Return (X, Y) of the center of cell containing provided text 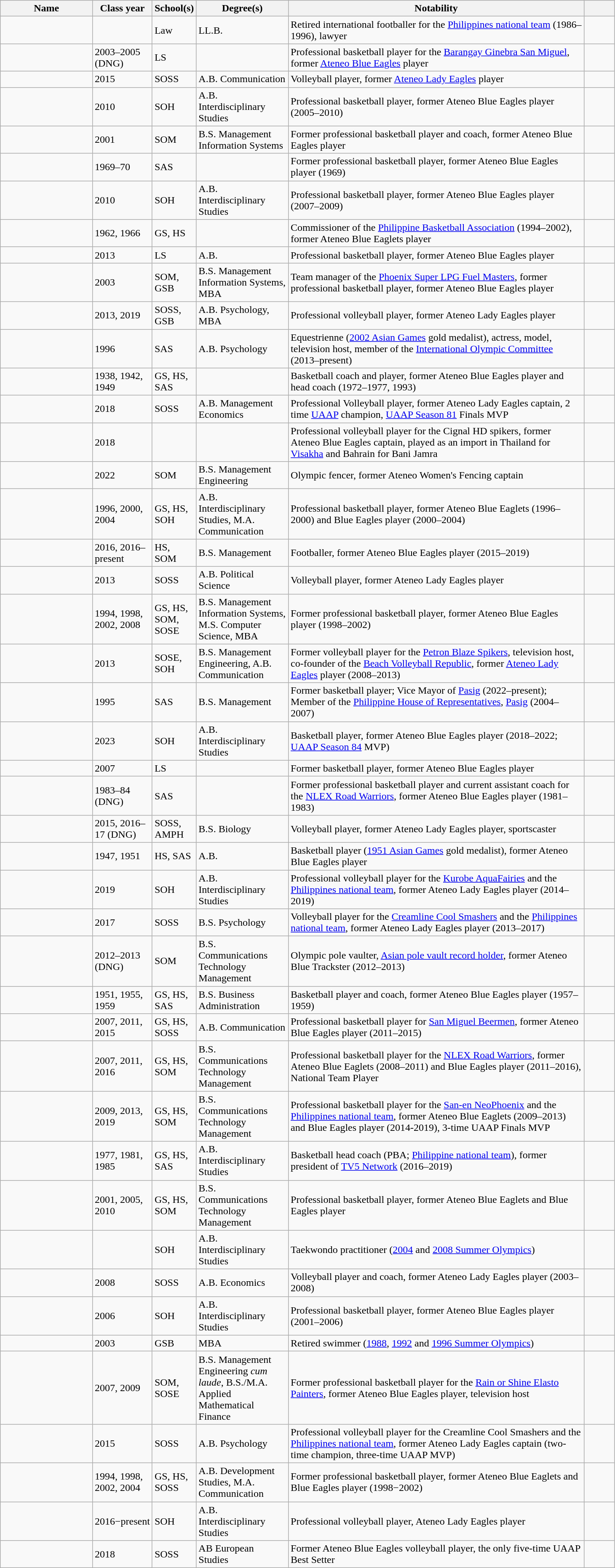
1951, 1955, 1959 (122, 1000)
2001 (122, 140)
Former Ateneo Blue Eagles volleyball player, the only five-time UAAP Best Setter (436, 1554)
Name (46, 8)
Professional basketball player, former Ateneo Blue Eagles player (2005–2010) (436, 107)
2023 (122, 741)
School(s) (174, 8)
1996, 2000, 2004 (122, 514)
MBA (243, 1343)
Olympic fencer, former Ateneo Women's Fencing captain (436, 475)
Retired international footballer for the Philippines national team (1986–1996), lawyer (436, 30)
Former basketball player; Vice Mayor of Pasig (2022–present); Member of the Philippine House of Representatives, Pasig (2004–2007) (436, 702)
Professional basketball player, former Ateneo Blue Eagles player (436, 255)
HS, SOM (174, 553)
Commissioner of the Philippine Basketball Association (1994–2002), former Ateneo Blue Eaglets player (436, 233)
Professional basketball player, former Ateneo Blue Eaglets (1996–2000) and Blue Eagles player (2000–2004) (436, 514)
1994, 1998, 2002, 2004 (122, 1482)
2015, 2016–17 (DNG) (122, 829)
Taekwondo practitioner (2004 and 2008 Summer Olympics) (436, 1250)
B.S. Biology (243, 829)
Retired swimmer (1988, 1992 and 1996 Summer Olympics) (436, 1343)
GS, HS (174, 233)
SOSS, AMPH (174, 829)
Degree(s) (243, 8)
Professional basketball player for San Miguel Beermen, former Ateneo Blue Eagles player (2011–2015) (436, 1028)
Former professional basketball player and current assistant coach for the NLEX Road Warriors, former Ateneo Blue Eagles player (1981–1983) (436, 796)
Law (174, 30)
2007 (122, 768)
2007, 2009 (122, 1387)
B.S. Management Engineering, A.B. Communication (243, 663)
2019 (122, 890)
Basketball head coach (PBA; Philippine national team), former president of TV5 Network (2016–2019) (436, 1161)
A.B. Economics (243, 1283)
1994, 1998, 2002, 2008 (122, 619)
Former professional basketball player for the Rain or Shine Elasto Painters, former Ateneo Blue Eagles player, television host (436, 1387)
Volleyball player and coach, former Ateneo Lady Eagles player (2003–2008) (436, 1283)
Notability (436, 8)
B.S. Management Information Systems, M.S. Computer Science, MBA (243, 619)
2001, 2005, 2010 (122, 1205)
2017 (122, 922)
Basketball player, former Ateneo Blue Eagles player (2018–2022; UAAP Season 84 MVP) (436, 741)
B.S. Business Administration (243, 1000)
GS, HS, SOM, SOSE (174, 619)
A.B. Development Studies, M.A. Communication (243, 1482)
Former professional basketball player, former Ateneo Blue Eaglets and Blue Eagles player (1998−2002) (436, 1482)
GS, HS, SOH (174, 514)
2022 (122, 475)
Basketball coach and player, former Ateneo Blue Eagles player and head coach (1972–1977, 1993) (436, 382)
Former professional basketball player, former Ateneo Blue Eagles player (1969) (436, 167)
2013, 2019 (122, 315)
SOSS, GSB (174, 315)
1969–70 (122, 167)
B.S. Management Information Systems, MBA (243, 282)
B.S. Management Information Systems (243, 140)
AB European Studies (243, 1554)
2007, 2011, 2015 (122, 1028)
Professional volleyball player for the Kurobe AquaFairies and the Philippines national team, former Ateneo Lady Eagles player (2014–2019) (436, 890)
HS, SAS (174, 856)
2007, 2011, 2016 (122, 1066)
A.B. Interdisciplinary Studies, M.A. Communication (243, 514)
Professional basketball player, former Ateneo Blue Eagles player (2007–2009) (436, 200)
1962, 1966 (122, 233)
Professional basketball player, former Ateneo Blue Eagles player (2001–2006) (436, 1316)
Olympic pole vaulter, Asian pole vault record holder, former Ateneo Blue Trackster (2012–2013) (436, 961)
Basketball player and coach, former Ateneo Blue Eagles player (1957–1959) (436, 1000)
GSB (174, 1343)
Former basketball player, former Ateneo Blue Eagles player (436, 768)
B.S. Management Engineering cum laude, B.S./M.A. Applied Mathematical Finance (243, 1387)
2003–2005 (DNG) (122, 57)
Professional volleyball player, Ateneo Lady Eagles player (436, 1521)
LL.B. (243, 30)
B.S. Management Engineering (243, 475)
2016, 2016–present (122, 553)
2016−present (122, 1521)
2009, 2013, 2019 (122, 1116)
2008 (122, 1283)
Professional Volleyball player, former Ateneo Lady Eagles captain, 2 time UAAP champion, UAAP Season 81 Finals MVP (436, 409)
1996 (122, 349)
1938, 1942, 1949 (122, 382)
Professional volleyball player, former Ateneo Lady Eagles player (436, 315)
Volleyball player for the Creamline Cool Smashers and the Philippines national team, former Ateneo Lady Eagles player (2013–2017) (436, 922)
Volleyball player, former Ateneo Lady Eagles player, sportscaster (436, 829)
1995 (122, 702)
Class year (122, 8)
Professional basketball player for the Barangay Ginebra San Miguel, former Ateneo Blue Eagles player (436, 57)
A.B. Psychology, MBA (243, 315)
2012–2013 (DNG) (122, 961)
SOM, SOSE (174, 1387)
Footballer, former Ateneo Blue Eagles player (2015–2019) (436, 553)
Equestrienne (2002 Asian Games gold medalist), actress, model, television host, member of the International Olympic Committee (2013–present) (436, 349)
Former professional basketball player and coach, former Ateneo Blue Eagles player (436, 140)
B.S. Psychology (243, 922)
Team manager of the Phoenix Super LPG Fuel Masters, former professional basketball player, former Ateneo Blue Eagles player (436, 282)
SOSE, SOH (174, 663)
SOM, GSB (174, 282)
Former professional basketball player, former Ateneo Blue Eagles player (1998–2002) (436, 619)
Basketball player (1951 Asian Games gold medalist), former Ateneo Blue Eagles player (436, 856)
A.B. Management Economics (243, 409)
1977, 1981, 1985 (122, 1161)
A.B. Political Science (243, 580)
1983–84 (DNG) (122, 796)
Professional basketball player, former Ateneo Blue Eaglets and Blue Eagles player (436, 1205)
1947, 1951 (122, 856)
2006 (122, 1316)
